Identify which cell holds the provided text, then report its (X, Y) central coordinate. 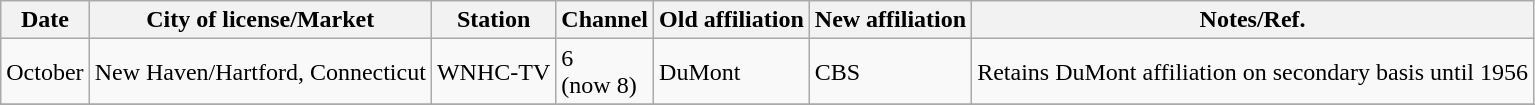
October (45, 72)
Channel (605, 20)
DuMont (732, 72)
Notes/Ref. (1253, 20)
6 (now 8) (605, 72)
City of license/Market (260, 20)
Old affiliation (732, 20)
Retains DuMont affiliation on secondary basis until 1956 (1253, 72)
CBS (890, 72)
WNHC-TV (493, 72)
New affiliation (890, 20)
Date (45, 20)
New Haven/Hartford, Connecticut (260, 72)
Station (493, 20)
